Return (x, y) of the center of cell containing provided text 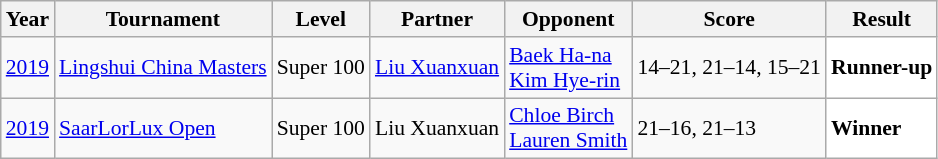
21–16, 21–13 (729, 128)
Result (882, 19)
Runner-up (882, 68)
14–21, 21–14, 15–21 (729, 68)
Level (321, 19)
Score (729, 19)
Chloe Birch Lauren Smith (568, 128)
Winner (882, 128)
Baek Ha-na Kim Hye-rin (568, 68)
Year (28, 19)
Opponent (568, 19)
Tournament (163, 19)
Lingshui China Masters (163, 68)
Partner (437, 19)
SaarLorLux Open (163, 128)
